Determine the [x, y] coordinate at the center of the cell enclosing the given text.  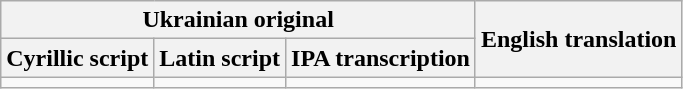
English translation [578, 39]
IPA transcription [381, 58]
Cyrillic script [78, 58]
Latin script [220, 58]
Ukrainian original [238, 20]
